Capture the cell that displays the provided text and extract its [X, Y] central coordinate. 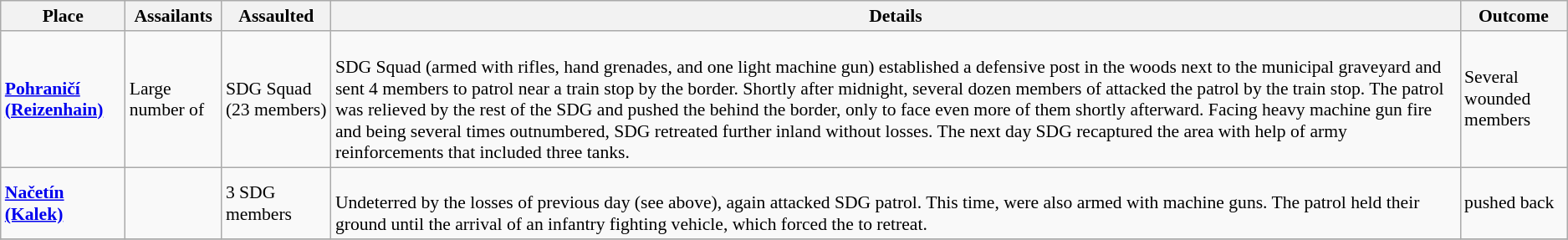
Place [64, 16]
Assailants [174, 16]
Several wounded members [1514, 99]
Large number of [174, 99]
3 SDG members [276, 204]
Details [896, 16]
Assaulted [276, 16]
SDG Squad (23 members) [276, 99]
Pohraničí (Reizenhain) [64, 99]
Outcome [1514, 16]
Načetín (Kalek) [64, 204]
pushed back [1514, 204]
